Scan for the cell matching the given text and deliver its (X, Y) coordinate at center. 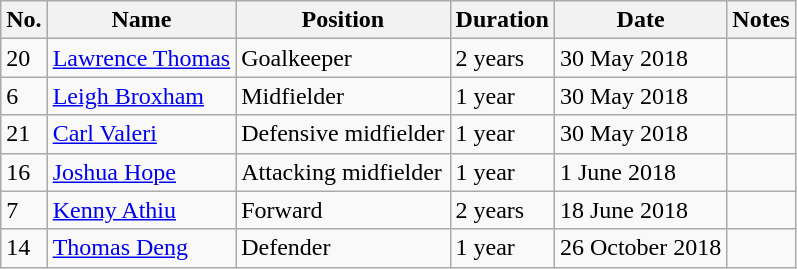
Lawrence Thomas (142, 58)
21 (24, 134)
26 October 2018 (640, 248)
Defensive midfielder (343, 134)
6 (24, 96)
Thomas Deng (142, 248)
Name (142, 20)
20 (24, 58)
Position (343, 20)
14 (24, 248)
1 June 2018 (640, 172)
No. (24, 20)
Notes (761, 20)
Goalkeeper (343, 58)
Joshua Hope (142, 172)
Date (640, 20)
Kenny Athiu (142, 210)
7 (24, 210)
Duration (502, 20)
16 (24, 172)
Defender (343, 248)
Leigh Broxham (142, 96)
18 June 2018 (640, 210)
Forward (343, 210)
Carl Valeri (142, 134)
Midfielder (343, 96)
Attacking midfielder (343, 172)
